Identify which cell holds the provided text, then report its [x, y] central coordinate. 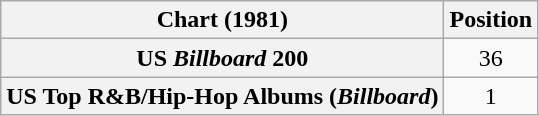
1 [491, 96]
US Top R&B/Hip-Hop Albums (Billboard) [222, 96]
Chart (1981) [222, 20]
Position [491, 20]
36 [491, 58]
US Billboard 200 [222, 58]
